Capture the cell that displays the provided text and extract its (x, y) central coordinate. 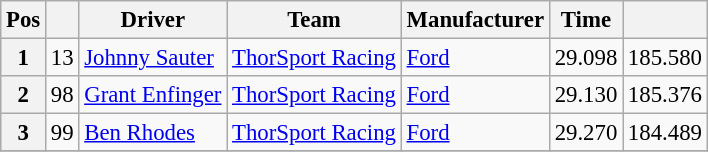
Grant Enfinger (153, 95)
29.130 (586, 95)
98 (62, 95)
99 (62, 133)
Ben Rhodes (153, 133)
Johnny Sauter (153, 58)
185.580 (666, 58)
13 (62, 58)
Manufacturer (475, 20)
3 (24, 133)
29.270 (586, 133)
Driver (153, 20)
Pos (24, 20)
185.376 (666, 95)
1 (24, 58)
184.489 (666, 133)
Team (314, 20)
Time (586, 20)
29.098 (586, 58)
2 (24, 95)
